Identify which cell holds the provided text, then report its (x, y) central coordinate. 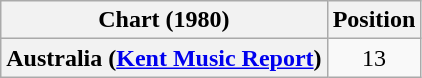
Australia (Kent Music Report) (164, 58)
Chart (1980) (164, 20)
Position (374, 20)
13 (374, 58)
